Extract the (x, y) coordinate from the center of the cell holding the provided text.  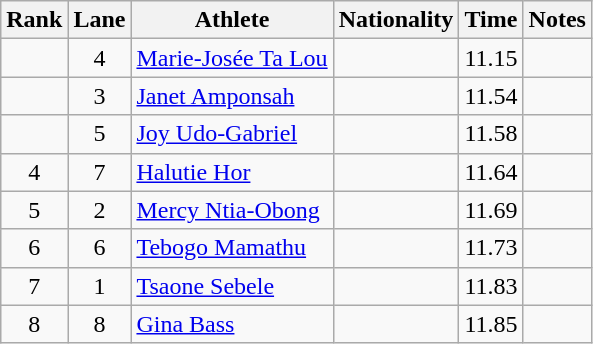
11.83 (491, 286)
11.15 (491, 58)
11.64 (491, 172)
11.73 (491, 248)
1 (100, 286)
2 (100, 210)
11.54 (491, 96)
Time (491, 20)
Athlete (232, 20)
Halutie Hor (232, 172)
3 (100, 96)
Mercy Ntia-Obong (232, 210)
Marie-Josée Ta Lou (232, 58)
Gina Bass (232, 324)
Rank (34, 20)
Joy Udo-Gabriel (232, 134)
Lane (100, 20)
Tebogo Mamathu (232, 248)
Janet Amponsah (232, 96)
Nationality (396, 20)
11.58 (491, 134)
11.69 (491, 210)
Notes (557, 20)
Tsaone Sebele (232, 286)
11.85 (491, 324)
